Determine the [x, y] coordinate at the center of the cell enclosing the given text.  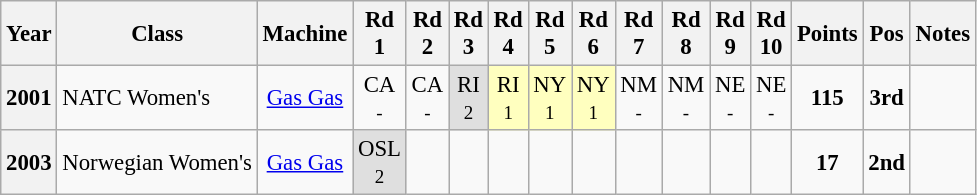
Rd1 [380, 34]
2003 [29, 162]
Rd5 [550, 34]
Rd4 [508, 34]
Year [29, 34]
Rd9 [730, 34]
OSL2 [380, 162]
115 [828, 98]
Rd3 [469, 34]
Pos [886, 34]
2nd [886, 162]
NATC Women's [157, 98]
3rd [886, 98]
Norwegian Women's [157, 162]
Notes [942, 34]
Rd2 [427, 34]
Class [157, 34]
2001 [29, 98]
17 [828, 162]
RI1 [508, 98]
RI2 [469, 98]
Rd10 [772, 34]
Rd6 [594, 34]
Rd8 [686, 34]
Machine [304, 34]
Rd7 [638, 34]
Points [828, 34]
